Provide the [X, Y] coordinate of the cell's center where the given text is located.  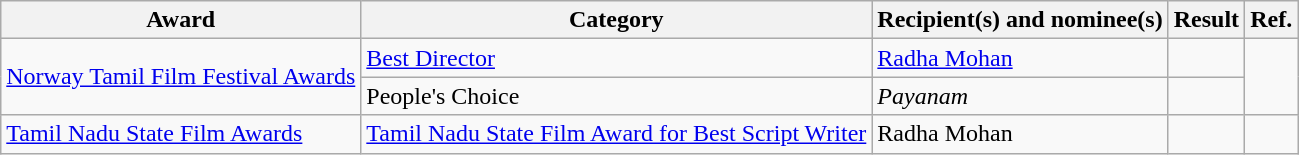
Norway Tamil Film Festival Awards [181, 77]
Result [1206, 20]
Payanam [1020, 96]
People's Choice [616, 96]
Best Director [616, 58]
Recipient(s) and nominee(s) [1020, 20]
Award [181, 20]
Tamil Nadu State Film Awards [181, 134]
Category [616, 20]
Ref. [1272, 20]
Tamil Nadu State Film Award for Best Script Writer [616, 134]
